Locate the cell with the specified text and output its (X, Y) center coordinate. 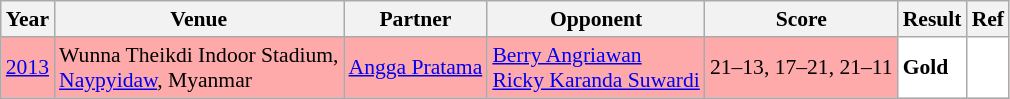
Year (28, 19)
Berry Angriawan Ricky Karanda Suwardi (596, 68)
21–13, 17–21, 21–11 (802, 68)
Opponent (596, 19)
Gold (932, 68)
Venue (198, 19)
2013 (28, 68)
Result (932, 19)
Wunna Theikdi Indoor Stadium,Naypyidaw, Myanmar (198, 68)
Angga Pratama (416, 68)
Partner (416, 19)
Ref (988, 19)
Score (802, 19)
